From the cell containing the given text, extract its center point as (X, Y) coordinate. 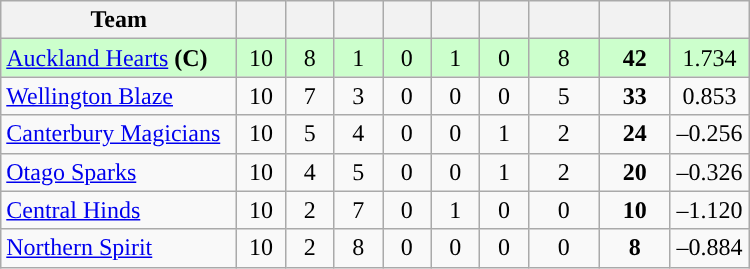
–0.884 (710, 248)
Canterbury Magicians (119, 134)
20 (634, 172)
–0.256 (710, 134)
0.853 (710, 96)
Team (119, 20)
24 (634, 134)
Northern Spirit (119, 248)
Otago Sparks (119, 172)
–1.120 (710, 210)
Central Hinds (119, 210)
Auckland Hearts (C) (119, 58)
–0.326 (710, 172)
42 (634, 58)
1.734 (710, 58)
33 (634, 96)
3 (358, 96)
Wellington Blaze (119, 96)
